Detect which cell encompasses the target text, then output its [X, Y] center coordinate. 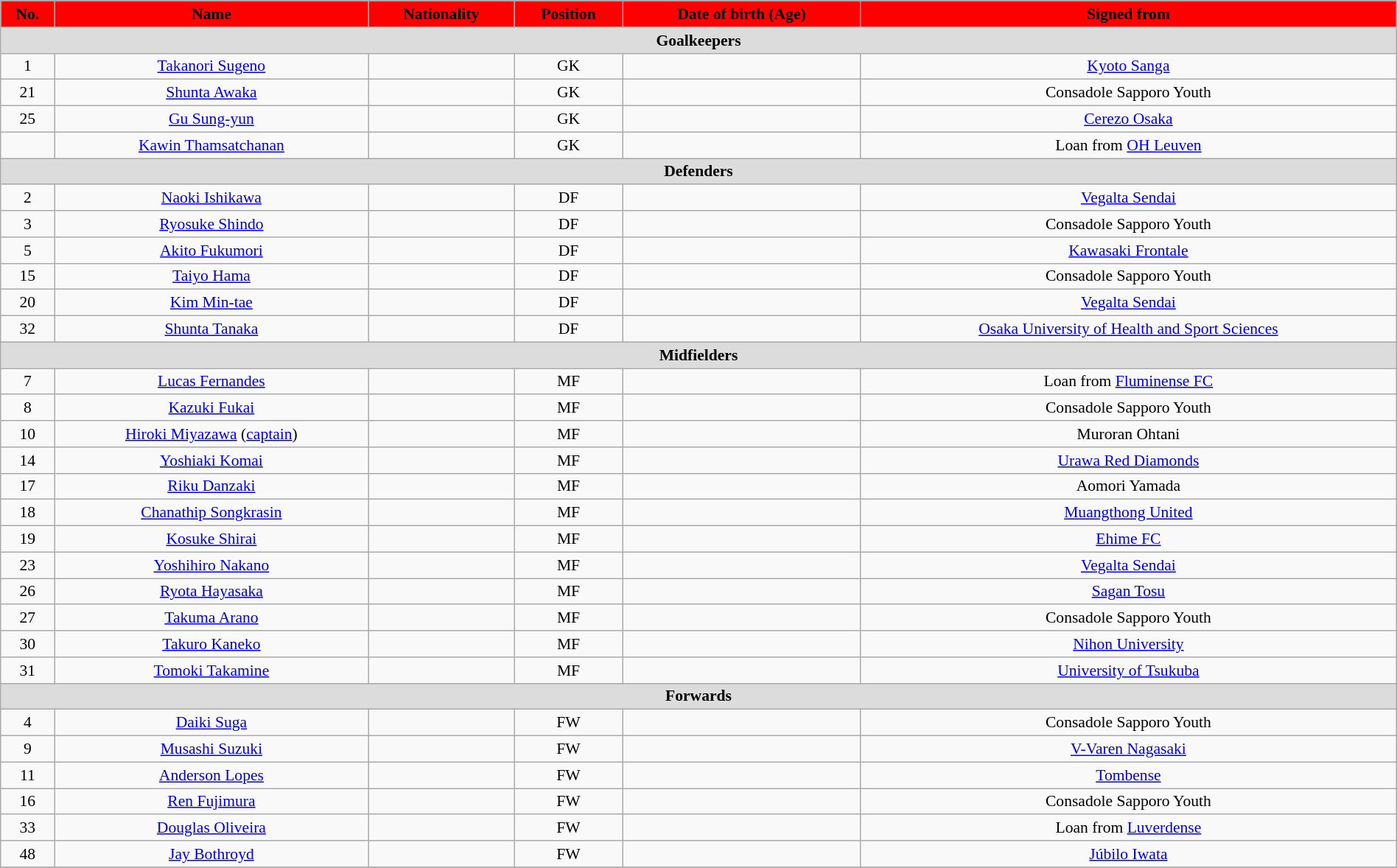
Name [211, 14]
Akito Fukumori [211, 251]
Ryosuke Shindo [211, 224]
Lucas Fernandes [211, 382]
7 [28, 382]
21 [28, 93]
Loan from Fluminense FC [1129, 382]
Shunta Tanaka [211, 329]
2 [28, 198]
4 [28, 723]
Tombense [1129, 775]
25 [28, 119]
Position [569, 14]
16 [28, 802]
Yoshihiro Nakano [211, 565]
17 [28, 486]
33 [28, 828]
9 [28, 749]
32 [28, 329]
Sagan Tosu [1129, 592]
Jay Bothroyd [211, 854]
Chanathip Songkrasin [211, 513]
Douglas Oliveira [211, 828]
Forwards [698, 696]
Kim Min-tae [211, 303]
48 [28, 854]
Cerezo Osaka [1129, 119]
Osaka University of Health and Sport Sciences [1129, 329]
Kosuke Shirai [211, 539]
26 [28, 592]
Kazuki Fukai [211, 408]
15 [28, 276]
Ryota Hayasaka [211, 592]
Kawin Thamsatchanan [211, 145]
30 [28, 644]
Yoshiaki Komai [211, 461]
Musashi Suzuki [211, 749]
Kyoto Sanga [1129, 66]
V-Varen Nagasaki [1129, 749]
Ren Fujimura [211, 802]
Júbilo Iwata [1129, 854]
31 [28, 671]
Loan from OH Leuven [1129, 145]
Muangthong United [1129, 513]
27 [28, 618]
Daiki Suga [211, 723]
18 [28, 513]
Riku Danzaki [211, 486]
14 [28, 461]
11 [28, 775]
Hiroki Miyazawa (captain) [211, 434]
Midfielders [698, 355]
19 [28, 539]
Takanori Sugeno [211, 66]
Anderson Lopes [211, 775]
Nihon University [1129, 644]
23 [28, 565]
Signed from [1129, 14]
1 [28, 66]
Gu Sung-yun [211, 119]
Goalkeepers [698, 41]
Urawa Red Diamonds [1129, 461]
Loan from Luverdense [1129, 828]
Date of birth (Age) [741, 14]
Tomoki Takamine [211, 671]
Defenders [698, 172]
Nationality [441, 14]
Kawasaki Frontale [1129, 251]
Takuma Arano [211, 618]
5 [28, 251]
Taiyo Hama [211, 276]
University of Tsukuba [1129, 671]
No. [28, 14]
Shunta Awaka [211, 93]
Aomori Yamada [1129, 486]
Naoki Ishikawa [211, 198]
20 [28, 303]
Ehime FC [1129, 539]
Muroran Ohtani [1129, 434]
Takuro Kaneko [211, 644]
10 [28, 434]
3 [28, 224]
8 [28, 408]
